Find where the given text appears and provide that cell's center as (X, Y) coordinate. 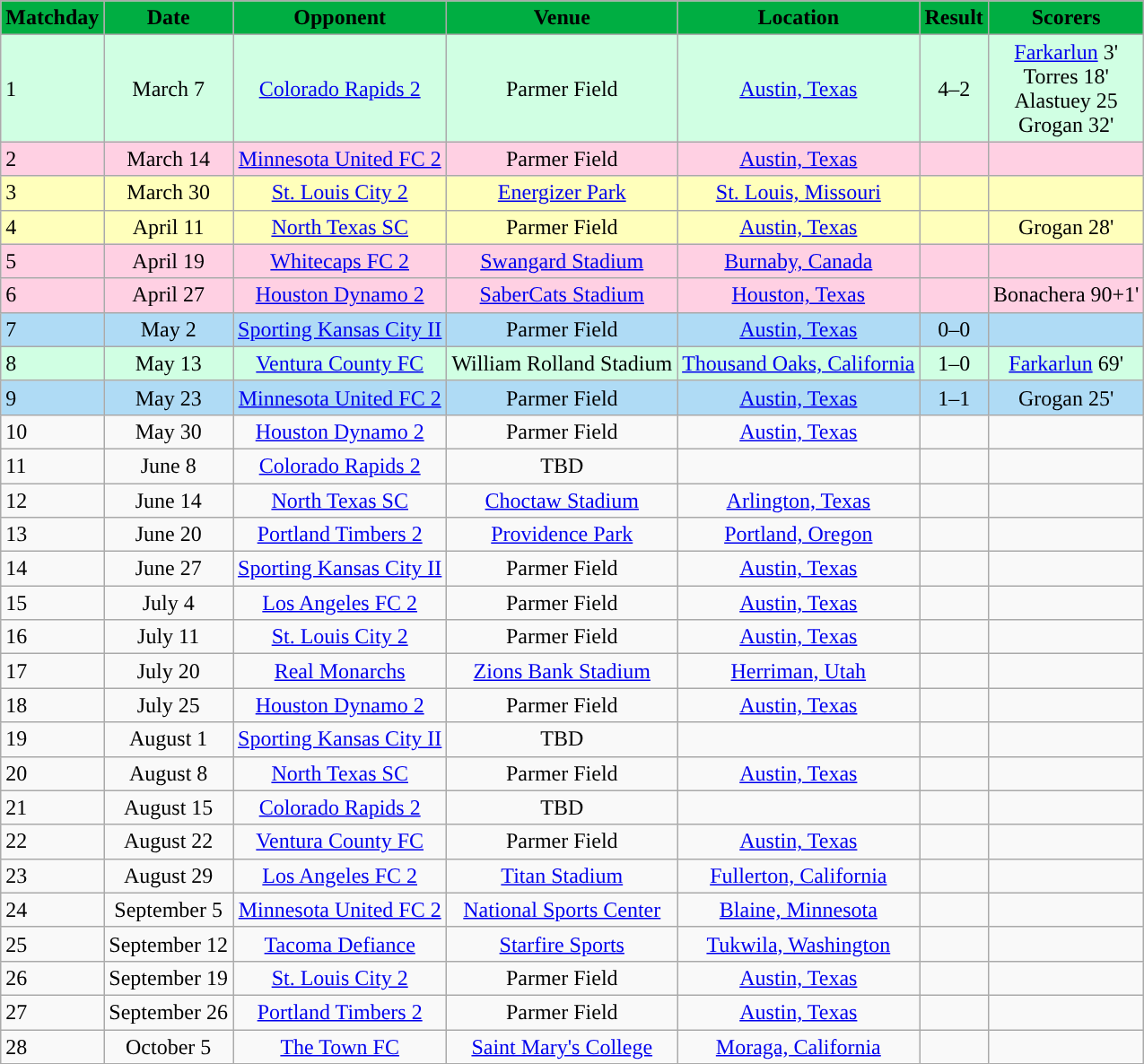
Tacoma Defiance (340, 944)
Scorers (1066, 18)
20 (52, 773)
2 (52, 159)
14 (52, 569)
10 (52, 432)
4–2 (954, 88)
Moraga, California (799, 1047)
August 1 (169, 739)
August 8 (169, 773)
11 (52, 466)
0–0 (954, 329)
Swangard Stadium (562, 261)
Tukwila, Washington (799, 944)
Energizer Park (562, 193)
13 (52, 535)
Location (799, 18)
September 5 (169, 910)
6 (52, 295)
June 14 (169, 500)
3 (52, 193)
5 (52, 261)
Providence Park (562, 535)
15 (52, 603)
12 (52, 500)
17 (52, 671)
July 11 (169, 637)
September 12 (169, 944)
September 26 (169, 1012)
May 13 (169, 363)
Arlington, Texas (799, 500)
Opponent (340, 18)
July 20 (169, 671)
22 (52, 842)
May 23 (169, 397)
Starfire Sports (562, 944)
25 (52, 944)
Farkarlun 3'Torres 18'Alastuey 25Grogan 32' (1066, 88)
Thousand Oaks, California (799, 363)
March 7 (169, 88)
Portland, Oregon (799, 535)
Result (954, 18)
27 (52, 1012)
August 15 (169, 807)
Saint Mary's College (562, 1047)
April 19 (169, 261)
June 20 (169, 535)
Burnaby, Canada (799, 261)
St. Louis, Missouri (799, 193)
April 27 (169, 295)
Zions Bank Stadium (562, 671)
September 19 (169, 978)
9 (52, 397)
June 27 (169, 569)
Herriman, Utah (799, 671)
26 (52, 978)
28 (52, 1047)
19 (52, 739)
Farkarlun 69' (1066, 363)
Bonachera 90+1' (1066, 295)
Date (169, 18)
18 (52, 705)
1–1 (954, 397)
Choctaw Stadium (562, 500)
8 (52, 363)
Real Monarchs (340, 671)
March 30 (169, 193)
May 2 (169, 329)
Grogan 25' (1066, 397)
1 (52, 88)
7 (52, 329)
May 30 (169, 432)
23 (52, 876)
William Rolland Stadium (562, 363)
June 8 (169, 466)
October 5 (169, 1047)
Venue (562, 18)
16 (52, 637)
April 11 (169, 227)
Houston, Texas (799, 295)
Grogan 28' (1066, 227)
SaberCats Stadium (562, 295)
July 4 (169, 603)
21 (52, 807)
August 29 (169, 876)
The Town FC (340, 1047)
March 14 (169, 159)
1–0 (954, 363)
Whitecaps FC 2 (340, 261)
Blaine, Minnesota (799, 910)
July 25 (169, 705)
August 22 (169, 842)
Titan Stadium (562, 876)
National Sports Center (562, 910)
Matchday (52, 18)
Fullerton, California (799, 876)
4 (52, 227)
24 (52, 910)
